Find where the given text appears and provide that cell's center as (X, Y) coordinate. 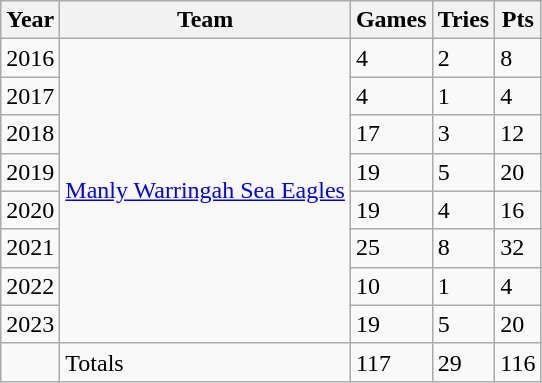
12 (518, 134)
2020 (30, 210)
Games (391, 20)
117 (391, 362)
17 (391, 134)
Totals (206, 362)
29 (464, 362)
2016 (30, 58)
2021 (30, 248)
2023 (30, 324)
Team (206, 20)
2017 (30, 96)
Pts (518, 20)
Tries (464, 20)
116 (518, 362)
2019 (30, 172)
3 (464, 134)
2018 (30, 134)
32 (518, 248)
25 (391, 248)
Year (30, 20)
16 (518, 210)
2022 (30, 286)
Manly Warringah Sea Eagles (206, 191)
10 (391, 286)
2 (464, 58)
